Output the [X, Y] coordinate of the center of the cell containing the given text.  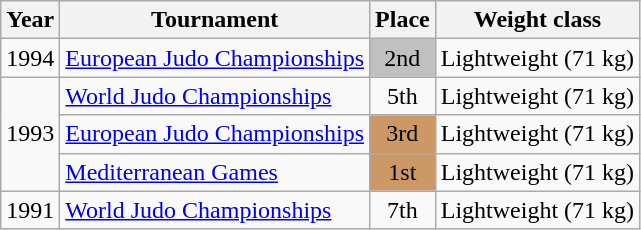
Year [30, 20]
Weight class [537, 20]
1994 [30, 58]
Place [403, 20]
1st [403, 172]
2nd [403, 58]
Mediterranean Games [215, 172]
Tournament [215, 20]
5th [403, 96]
1993 [30, 134]
3rd [403, 134]
1991 [30, 210]
7th [403, 210]
